Extract the (X, Y) coordinate from the center of the cell holding the provided text.  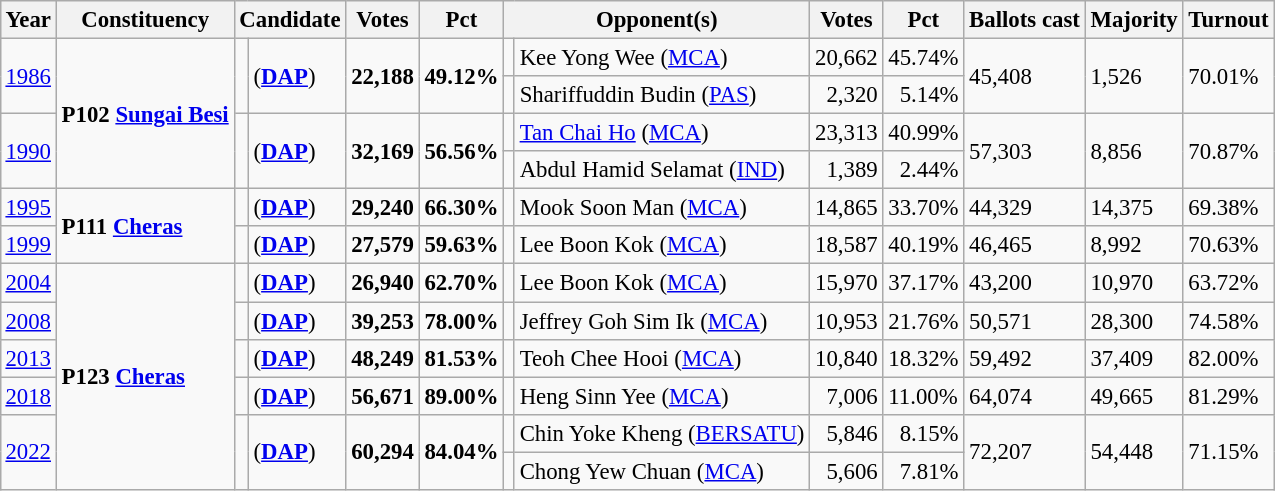
Ballots cast (1024, 20)
54,448 (1134, 452)
Opponent(s) (657, 20)
Chong Yew Chuan (MCA) (662, 471)
21.76% (924, 321)
28,300 (1134, 321)
Jeffrey Goh Sim Ik (MCA) (662, 321)
49,665 (1134, 396)
69.38% (1228, 208)
1,526 (1134, 76)
40.19% (924, 245)
71.15% (1228, 452)
Kee Yong Wee (MCA) (662, 57)
5,846 (846, 433)
49.12% (462, 76)
2022 (28, 452)
78.00% (462, 321)
64,074 (1024, 396)
Year (28, 20)
70.63% (1228, 245)
Teoh Chee Hooi (MCA) (662, 358)
15,970 (846, 283)
45,408 (1024, 76)
Majority (1134, 20)
22,188 (382, 76)
8.15% (924, 433)
10,953 (846, 321)
14,375 (1134, 208)
62.70% (462, 283)
Constituency (145, 20)
20,662 (846, 57)
18.32% (924, 358)
1999 (28, 245)
59.63% (462, 245)
33.70% (924, 208)
59,492 (1024, 358)
70.01% (1228, 76)
72,207 (1024, 452)
10,840 (846, 358)
Heng Sinn Yee (MCA) (662, 396)
10,970 (1134, 283)
32,169 (382, 152)
26,940 (382, 283)
8,992 (1134, 245)
39,253 (382, 321)
Abdul Hamid Selamat (IND) (662, 170)
2.44% (924, 170)
45.74% (924, 57)
74.58% (1228, 321)
Turnout (1228, 20)
18,587 (846, 245)
2018 (28, 396)
2,320 (846, 95)
29,240 (382, 208)
P102 Sungai Besi (145, 113)
43,200 (1024, 283)
56.56% (462, 152)
Chin Yoke Kheng (BERSATU) (662, 433)
Mook Soon Man (MCA) (662, 208)
81.53% (462, 358)
7,006 (846, 396)
44,329 (1024, 208)
1,389 (846, 170)
84.04% (462, 452)
5.14% (924, 95)
8,856 (1134, 152)
5,606 (846, 471)
1986 (28, 76)
40.99% (924, 133)
37,409 (1134, 358)
11.00% (924, 396)
57,303 (1024, 152)
Candidate (290, 20)
46,465 (1024, 245)
27,579 (382, 245)
7.81% (924, 471)
70.87% (1228, 152)
2008 (28, 321)
2013 (28, 358)
P111 Cheras (145, 226)
82.00% (1228, 358)
1990 (28, 152)
23,313 (846, 133)
2004 (28, 283)
Tan Chai Ho (MCA) (662, 133)
60,294 (382, 452)
37.17% (924, 283)
Shariffuddin Budin (PAS) (662, 95)
P123 Cheras (145, 377)
48,249 (382, 358)
81.29% (1228, 396)
14,865 (846, 208)
89.00% (462, 396)
63.72% (1228, 283)
1995 (28, 208)
66.30% (462, 208)
56,671 (382, 396)
50,571 (1024, 321)
